Return the [X, Y] coordinate for the center point of the cell that contains the specified text.  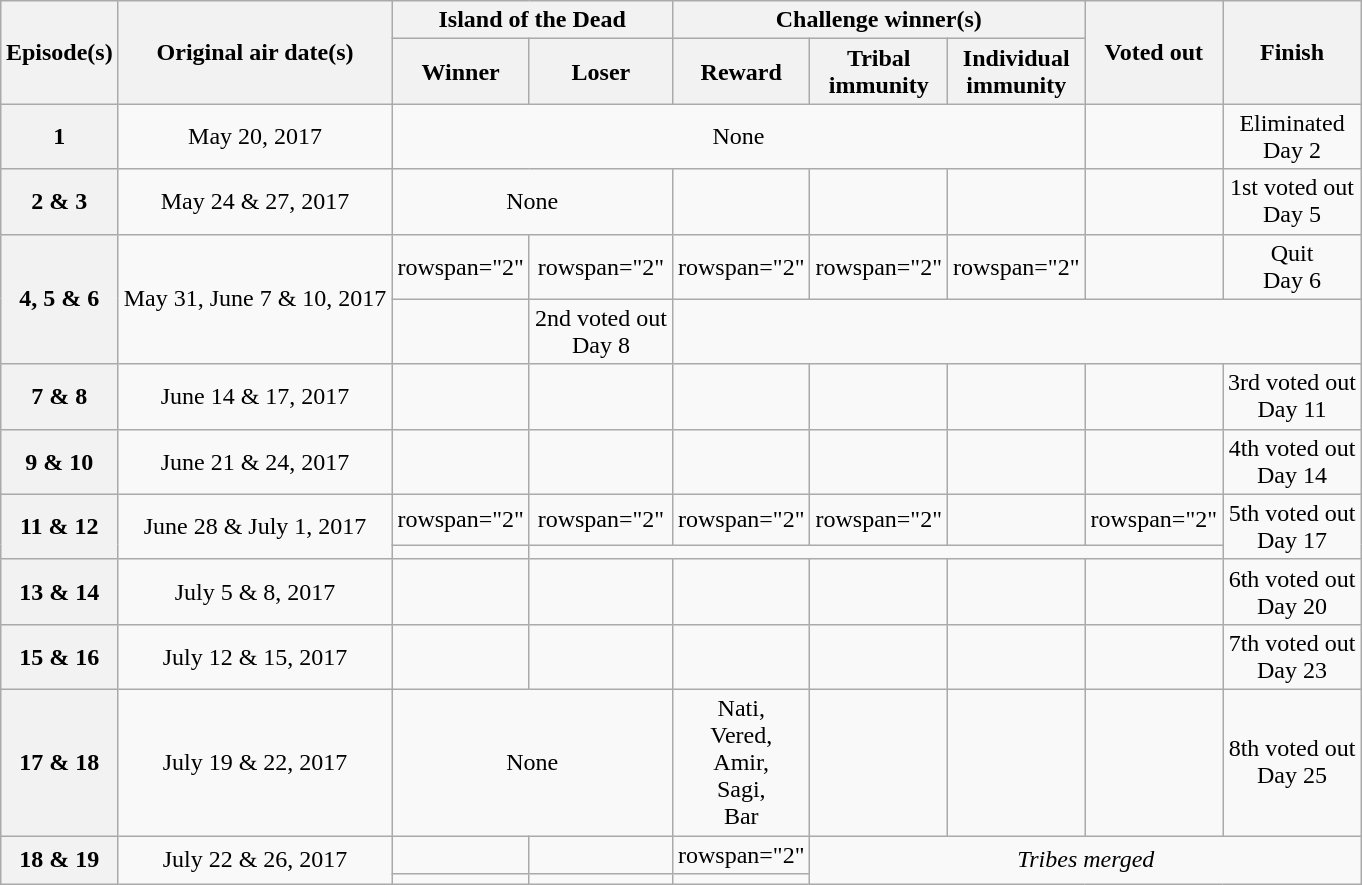
4, 5 & 6 [59, 299]
Loser [600, 72]
3rd voted outDay 11 [1292, 396]
4th voted outDay 14 [1292, 462]
May 24 & 27, 2017 [255, 202]
QuitDay 6 [1292, 266]
8th voted outDay 25 [1292, 762]
13 & 14 [59, 592]
Tribalimmunity [879, 72]
June 14 & 17, 2017 [255, 396]
1 [59, 136]
11 & 12 [59, 526]
6th voted outDay 20 [1292, 592]
Nati,Vered,Amir,Sagi,Bar [741, 762]
May 31, June 7 & 10, 2017 [255, 299]
1st voted outDay 5 [1292, 202]
7 & 8 [59, 396]
May 20, 2017 [255, 136]
5th voted outDay 17 [1292, 526]
Winner [461, 72]
7th voted outDay 23 [1292, 656]
July 12 & 15, 2017 [255, 656]
9 & 10 [59, 462]
June 28 & July 1, 2017 [255, 526]
2nd voted outDay 8 [600, 332]
Tribes merged [1086, 860]
Island of the Dead [532, 20]
Original air date(s) [255, 52]
Voted out [1154, 52]
Reward [741, 72]
Finish [1292, 52]
2 & 3 [59, 202]
June 21 & 24, 2017 [255, 462]
18 & 19 [59, 860]
EliminatedDay 2 [1292, 136]
July 22 & 26, 2017 [255, 860]
Episode(s) [59, 52]
Challenge winner(s) [878, 20]
July 5 & 8, 2017 [255, 592]
Individual immunity [1016, 72]
July 19 & 22, 2017 [255, 762]
15 & 16 [59, 656]
17 & 18 [59, 762]
